Return the (X, Y) coordinate for the center point of the cell that contains the specified text.  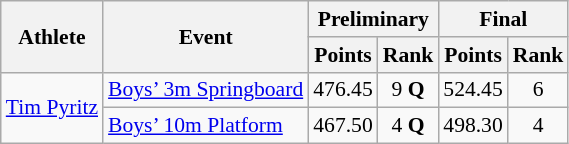
Final (503, 19)
524.45 (472, 90)
Athlete (52, 36)
Boys’ 10m Platform (206, 126)
Tim Pyritz (52, 108)
4 Q (408, 126)
Event (206, 36)
4 (538, 126)
467.50 (342, 126)
476.45 (342, 90)
6 (538, 90)
Preliminary (373, 19)
9 Q (408, 90)
Boys’ 3m Springboard (206, 90)
498.30 (472, 126)
